Provide the (x, y) coordinate of the cell's center where the given text is located.  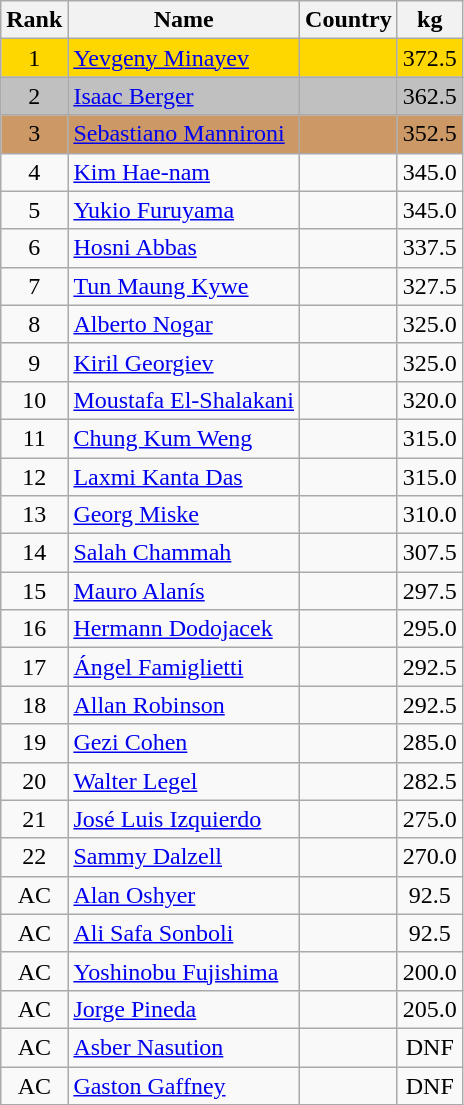
Alberto Nogar (184, 324)
José Luis Izquierdo (184, 819)
320.0 (430, 400)
Ángel Famiglietti (184, 667)
18 (34, 705)
Laxmi Kanta Das (184, 477)
7 (34, 286)
Rank (34, 20)
9 (34, 362)
Hosni Abbas (184, 248)
19 (34, 743)
Mauro Alanís (184, 591)
372.5 (430, 58)
8 (34, 324)
Jorge Pineda (184, 1009)
307.5 (430, 553)
Yoshinobu Fujishima (184, 971)
Gezi Cohen (184, 743)
352.5 (430, 134)
Sebastiano Mannironi (184, 134)
21 (34, 819)
275.0 (430, 819)
2 (34, 96)
Hermann Dodojacek (184, 629)
Kim Hae-nam (184, 172)
310.0 (430, 515)
285.0 (430, 743)
Asber Nasution (184, 1047)
Ali Safa Sonboli (184, 933)
10 (34, 400)
20 (34, 781)
Yevgeny Minayev (184, 58)
22 (34, 857)
4 (34, 172)
337.5 (430, 248)
Salah Chammah (184, 553)
Walter Legel (184, 781)
3 (34, 134)
362.5 (430, 96)
Georg Miske (184, 515)
17 (34, 667)
327.5 (430, 286)
Allan Robinson (184, 705)
5 (34, 210)
14 (34, 553)
297.5 (430, 591)
15 (34, 591)
Tun Maung Kywe (184, 286)
Kiril Georgiev (184, 362)
6 (34, 248)
13 (34, 515)
kg (430, 20)
Name (184, 20)
Country (349, 20)
Gaston Gaffney (184, 1085)
205.0 (430, 1009)
282.5 (430, 781)
16 (34, 629)
12 (34, 477)
1 (34, 58)
Chung Kum Weng (184, 438)
295.0 (430, 629)
Yukio Furuyama (184, 210)
11 (34, 438)
Alan Oshyer (184, 895)
Isaac Berger (184, 96)
Sammy Dalzell (184, 857)
Moustafa El-Shalakani (184, 400)
200.0 (430, 971)
270.0 (430, 857)
